Extract the (x, y) coordinate from the center of the cell holding the provided text.  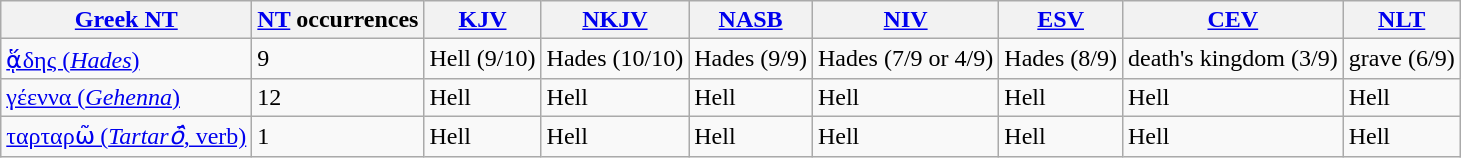
1 (338, 136)
CEV (1232, 20)
death's kingdom (3/9) (1232, 59)
ᾅδης (Hades) (126, 59)
Hades (7/9 or 4/9) (905, 59)
NKJV (615, 20)
grave (6/9) (1402, 59)
γέεννα (Gehenna) (126, 97)
12 (338, 97)
NIV (905, 20)
NASB (751, 20)
Greek NT (126, 20)
NLT (1402, 20)
9 (338, 59)
NT occurrences (338, 20)
Hades (9/9) (751, 59)
Hell (9/10) (482, 59)
KJV (482, 20)
Hades (8/9) (1061, 59)
ESV (1061, 20)
ταρταρῶ (Tartarō̂, verb) (126, 136)
Hades (10/10) (615, 59)
